Search for the cell housing the specified text and yield its [x, y] center coordinate. 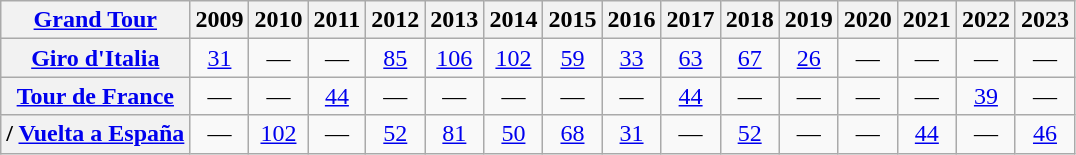
Giro d'Italia [96, 58]
2013 [454, 20]
Tour de France [96, 96]
50 [514, 134]
81 [454, 134]
2023 [1044, 20]
63 [690, 58]
106 [454, 58]
2017 [690, 20]
68 [572, 134]
67 [750, 58]
46 [1044, 134]
26 [808, 58]
2022 [986, 20]
2012 [396, 20]
2021 [926, 20]
33 [632, 58]
2015 [572, 20]
2020 [868, 20]
2010 [278, 20]
2011 [337, 20]
59 [572, 58]
2009 [220, 20]
2019 [808, 20]
Grand Tour [96, 20]
2016 [632, 20]
2014 [514, 20]
85 [396, 58]
/ Vuelta a España [96, 134]
2018 [750, 20]
39 [986, 96]
